Scan for the cell matching the given text and deliver its [x, y] coordinate at center. 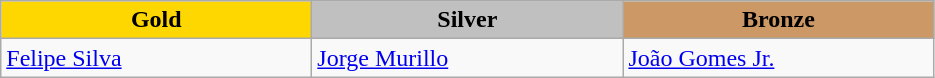
João Gomes Jr. [778, 58]
Jorge Murillo [468, 58]
Gold [156, 20]
Bronze [778, 20]
Felipe Silva [156, 58]
Silver [468, 20]
